Output the (x, y) coordinate of the center of the cell containing the given text.  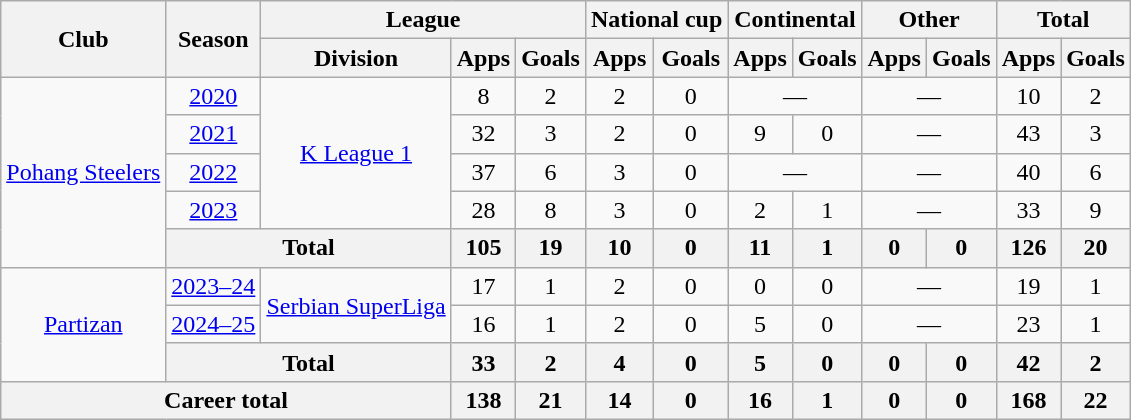
2024–25 (214, 324)
Serbian SuperLiga (356, 305)
105 (483, 248)
11 (760, 248)
National cup (656, 20)
37 (483, 172)
Season (214, 39)
138 (483, 400)
2023 (214, 210)
21 (551, 400)
Other (929, 20)
28 (483, 210)
32 (483, 134)
Club (84, 39)
2022 (214, 172)
K League 1 (356, 153)
Career total (226, 400)
2020 (214, 96)
League (424, 20)
Pohang Steelers (84, 172)
22 (1096, 400)
Partizan (84, 324)
14 (619, 400)
17 (483, 286)
126 (1028, 248)
4 (619, 362)
Continental (795, 20)
40 (1028, 172)
23 (1028, 324)
2023–24 (214, 286)
168 (1028, 400)
2021 (214, 134)
20 (1096, 248)
43 (1028, 134)
Division (356, 58)
42 (1028, 362)
